Capture the cell that displays the provided text and extract its (X, Y) central coordinate. 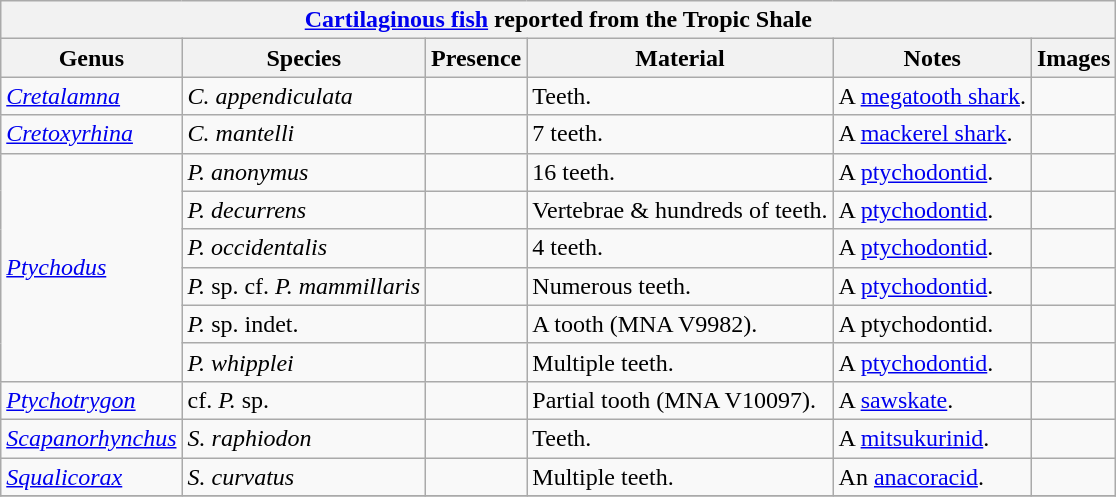
C. appendiculata (304, 96)
S. curvatus (304, 477)
Cretoxyrhina (92, 134)
P. sp. cf. P. mammillaris (304, 286)
P. whipplei (304, 362)
Cartilaginous fish reported from the Tropic Shale (558, 20)
A mitsukurinid. (932, 438)
Cretalamna (92, 96)
Scapanorhynchus (92, 438)
P. decurrens (304, 210)
Notes (932, 58)
Ptychodus (92, 267)
A tooth (MNA V9982). (680, 324)
Vertebrae & hundreds of teeth. (680, 210)
Species (304, 58)
Squalicorax (92, 477)
S. raphiodon (304, 438)
7 teeth. (680, 134)
A megatooth shark. (932, 96)
Genus (92, 58)
Partial tooth (MNA V10097). (680, 400)
C. mantelli (304, 134)
Numerous teeth. (680, 286)
Material (680, 58)
P. sp. indet. (304, 324)
P. anonymus (304, 172)
cf. P. sp. (304, 400)
A sawskate. (932, 400)
16 teeth. (680, 172)
4 teeth. (680, 248)
Presence (476, 58)
Ptychotrygon (92, 400)
Images (1073, 58)
P. occidentalis (304, 248)
A mackerel shark. (932, 134)
An anacoracid. (932, 477)
